For the text-containing cell, return its midpoint in [X, Y] coordinate format. 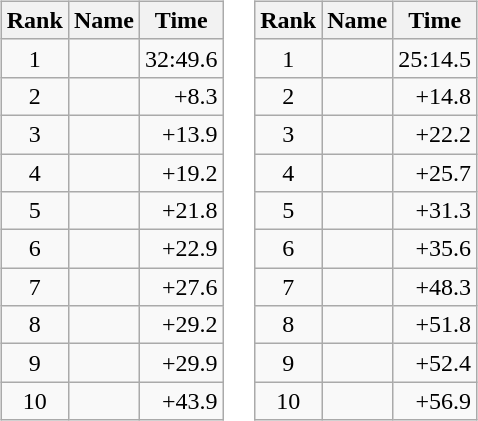
+43.9 [181, 401]
+29.2 [181, 325]
+13.9 [181, 134]
32:49.6 [181, 58]
+8.3 [181, 96]
+21.8 [181, 211]
+22.2 [435, 134]
+35.6 [435, 249]
+29.9 [181, 363]
25:14.5 [435, 58]
+31.3 [435, 211]
+22.9 [181, 249]
+52.4 [435, 363]
+27.6 [181, 287]
+19.2 [181, 173]
+14.8 [435, 96]
+51.8 [435, 325]
+25.7 [435, 173]
+56.9 [435, 401]
+48.3 [435, 287]
